Find where the given text appears and provide that cell's center as (x, y) coordinate. 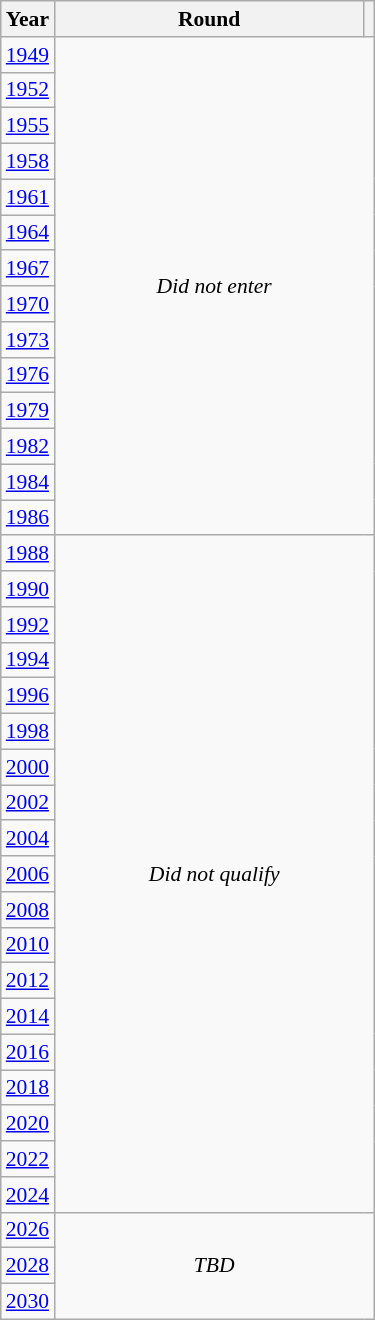
2022 (28, 1159)
1988 (28, 554)
2026 (28, 1230)
2012 (28, 981)
2020 (28, 1124)
2014 (28, 1017)
1976 (28, 375)
1964 (28, 233)
2030 (28, 1302)
2002 (28, 803)
2018 (28, 1088)
1994 (28, 660)
1990 (28, 589)
Did not qualify (214, 874)
1967 (28, 269)
2000 (28, 767)
1955 (28, 126)
2016 (28, 1052)
2028 (28, 1266)
2024 (28, 1195)
1958 (28, 162)
2004 (28, 839)
1952 (28, 90)
2010 (28, 945)
1979 (28, 411)
1996 (28, 696)
1984 (28, 482)
1970 (28, 304)
2006 (28, 874)
1949 (28, 55)
Round (209, 19)
1998 (28, 732)
1986 (28, 518)
1982 (28, 447)
Year (28, 19)
1973 (28, 340)
1992 (28, 625)
TBD (214, 1266)
Did not enter (214, 286)
1961 (28, 197)
2008 (28, 910)
